Scan for the cell matching the given text and deliver its (x, y) coordinate at center. 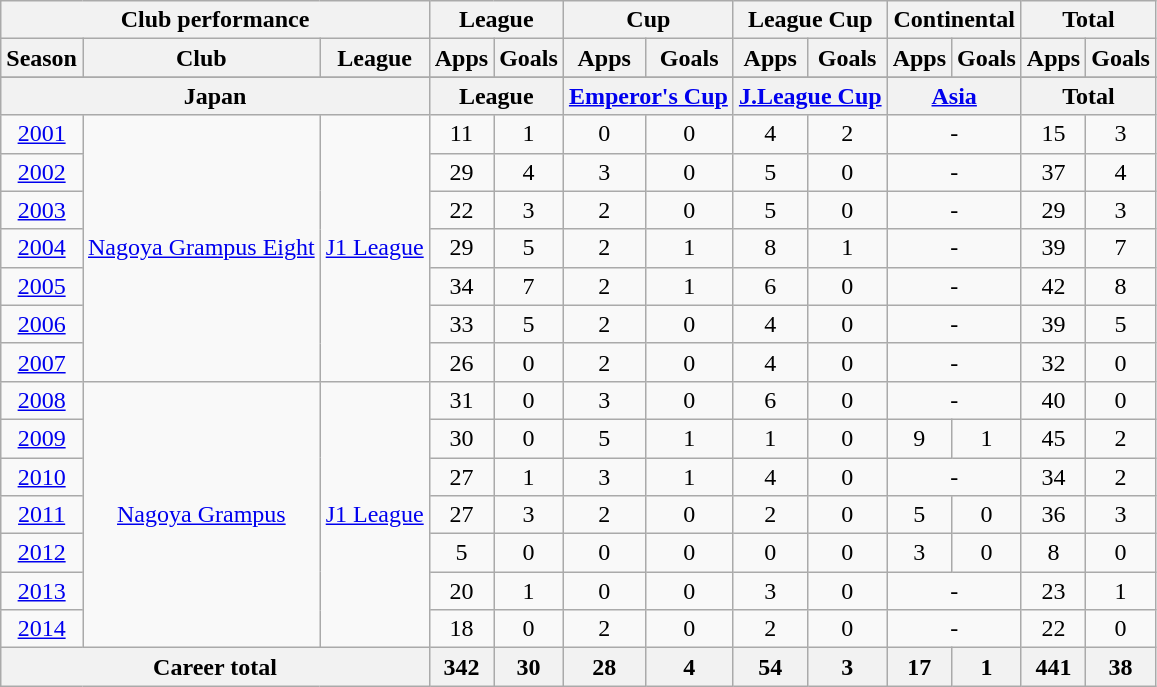
Emperor's Cup (648, 96)
2009 (42, 438)
Cup (648, 20)
Club performance (215, 20)
342 (461, 667)
2012 (42, 553)
J.League Cup (810, 96)
2014 (42, 629)
37 (1053, 172)
2010 (42, 477)
Club (201, 58)
2006 (42, 324)
2011 (42, 515)
League Cup (810, 20)
17 (919, 667)
26 (461, 362)
2007 (42, 362)
33 (461, 324)
11 (461, 134)
2008 (42, 400)
31 (461, 400)
2001 (42, 134)
Nagoya Grampus (201, 514)
Season (42, 58)
Asia (954, 96)
15 (1053, 134)
32 (1053, 362)
Japan (215, 96)
2004 (42, 248)
Continental (954, 20)
20 (461, 591)
18 (461, 629)
23 (1053, 591)
2005 (42, 286)
2013 (42, 591)
2003 (42, 210)
40 (1053, 400)
28 (604, 667)
38 (1121, 667)
Career total (215, 667)
441 (1053, 667)
9 (919, 438)
36 (1053, 515)
2002 (42, 172)
54 (770, 667)
45 (1053, 438)
Nagoya Grampus Eight (201, 248)
42 (1053, 286)
